Capture the cell that displays the provided text and extract its (X, Y) central coordinate. 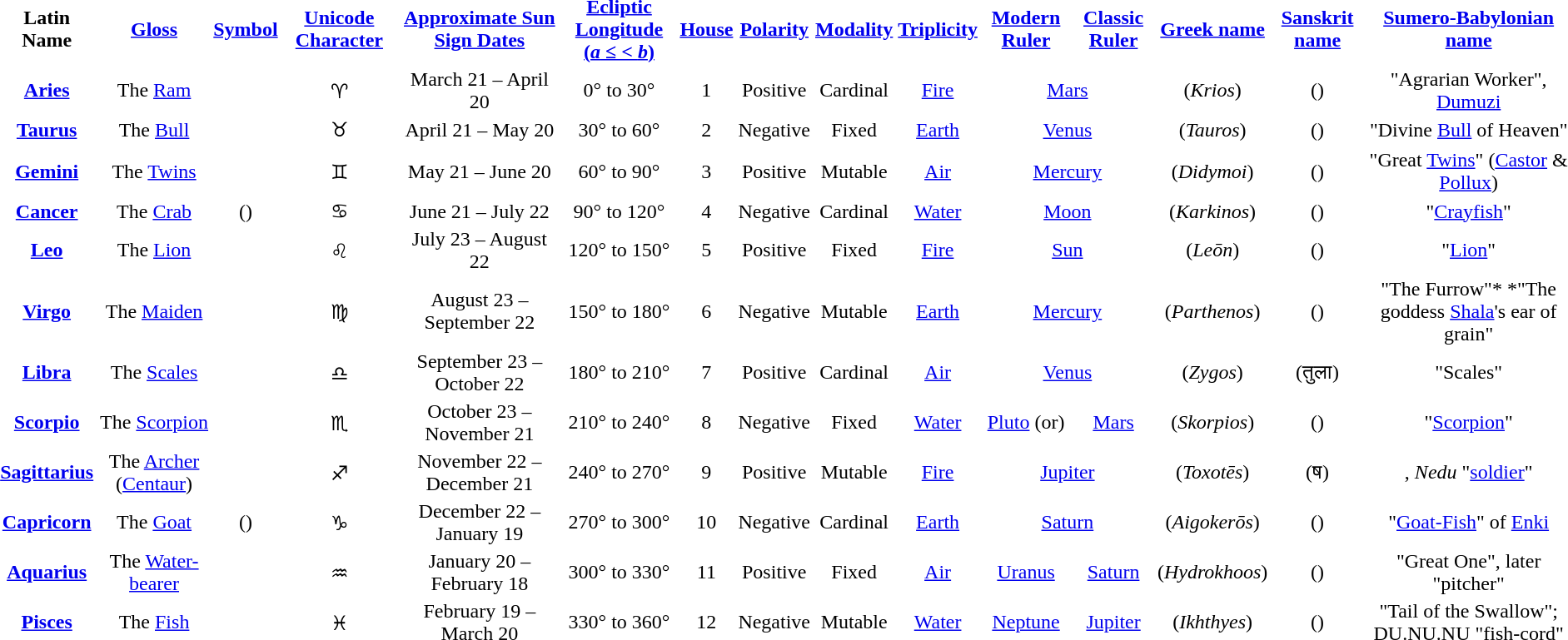
30° to 60° (620, 130)
(Toxotēs) (1212, 473)
♐︎ (339, 473)
10 (706, 523)
0° to 30° (620, 90)
11 (706, 573)
8 (706, 423)
♎︎ (339, 373)
The Goat (153, 523)
4 (706, 211)
♋︎ (339, 211)
7 (706, 373)
♉︎ (339, 130)
May 21 – June 20 (480, 171)
(Tauros) (1212, 130)
♈︎ (339, 90)
120° to 150° (620, 250)
♌︎ (339, 250)
(Krios) (1212, 90)
210° to 240° (620, 423)
June 21 – July 22 (480, 211)
3 (706, 171)
2 (706, 130)
1 (706, 90)
300° to 330° (620, 573)
(Parthenos) (1212, 311)
August 23 – September 22 (480, 311)
The Water-bearer (153, 573)
(Hydrokhoos) (1212, 573)
150° to 180° (620, 311)
(Skorpios) (1212, 423)
6 (706, 311)
(Leōn) (1212, 250)
The Scorpion (153, 423)
(ष) (1317, 473)
(Karkinos) (1212, 211)
Jupiter (1068, 473)
April 21 – May 20 (480, 130)
(Aigokerōs) (1212, 523)
5 (706, 250)
The Lion (153, 250)
The Ram (153, 90)
♒︎ (339, 573)
(Zygos) (1212, 373)
180° to 210° (620, 373)
November 22 – December 21 (480, 473)
♏︎ (339, 423)
The Crab (153, 211)
♑︎ (339, 523)
60° to 90° (620, 171)
270° to 300° (620, 523)
December 22 – January 19 (480, 523)
240° to 270° (620, 473)
The Twins (153, 171)
Moon (1068, 211)
January 20 – February 18 (480, 573)
The Bull (153, 130)
October 23 – November 21 (480, 423)
The Scales (153, 373)
(तुला) (1317, 373)
♊︎ (339, 171)
The Maiden (153, 311)
Sun (1068, 250)
(Didymoi) (1212, 171)
Pluto (or) (1026, 423)
9 (706, 473)
♍︎ (339, 311)
90° to 120° (620, 211)
Uranus (1026, 573)
March 21 – April 20 (480, 90)
September 23 – October 22 (480, 373)
The Archer (Centaur) (153, 473)
July 23 – August 22 (480, 250)
